From the cell containing the given text, extract its center point as [x, y] coordinate. 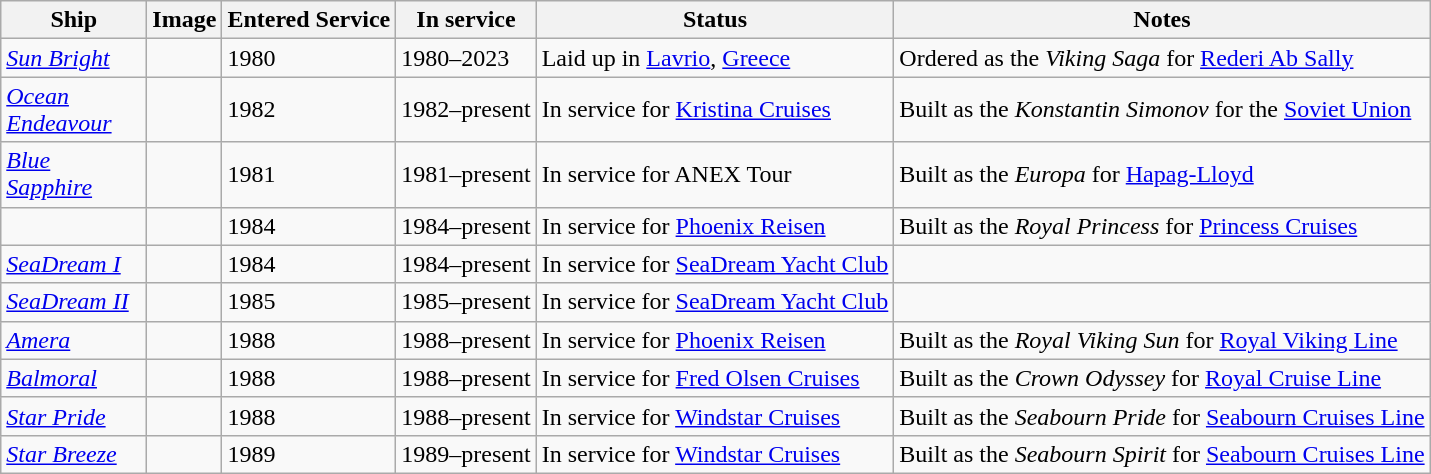
SeaDream I [74, 264]
Built as the Seabourn Spirit for Seabourn Cruises Line [1162, 454]
Built as the Seabourn Pride for Seabourn Cruises Line [1162, 416]
Built as the Royal Viking Sun for Royal Viking Line [1162, 340]
1981–present [466, 174]
1985 [309, 302]
Balmoral [74, 378]
Laid up in Lavrio, Greece [715, 58]
Built as the Europa for Hapag-Lloyd [1162, 174]
Built as the Crown Odyssey for Royal Cruise Line [1162, 378]
SeaDream II [74, 302]
Built as the Konstantin Simonov for the Soviet Union [1162, 110]
Star Pride [74, 416]
Ship [74, 20]
In service for Kristina Cruises [715, 110]
Status [715, 20]
1982 [309, 110]
Amera [74, 340]
In service [466, 20]
1982–present [466, 110]
Built as the Royal Princess for Princess Cruises [1162, 226]
1980–2023 [466, 58]
In service for Fred Olsen Cruises [715, 378]
1989 [309, 454]
1980 [309, 58]
Star Breeze [74, 454]
In service for ANEX Tour [715, 174]
1985–present [466, 302]
Ordered as the Viking Saga for Rederi Ab Sally [1162, 58]
Notes [1162, 20]
Image [184, 20]
Sun Bright [74, 58]
Ocean Endeavour [74, 110]
Blue Sapphire [74, 174]
1989–present [466, 454]
Entered Service [309, 20]
1981 [309, 174]
